From the cell containing the given text, extract its center point as [X, Y] coordinate. 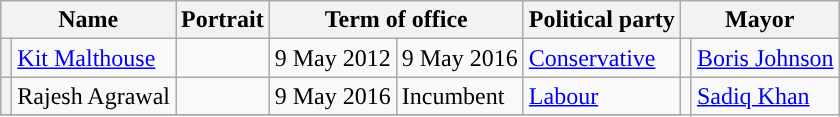
Mayor [760, 20]
Term of office [396, 20]
Boris Johnson [765, 58]
Name [88, 20]
Conservative [602, 58]
Rajesh Agrawal [94, 96]
Sadiq Khan [765, 96]
Labour [602, 96]
Political party [602, 20]
Portrait [223, 20]
Incumbent [460, 96]
Kit Malthouse [94, 58]
9 May 2012 [332, 58]
